Locate the cell with the specified text and output its [x, y] center coordinate. 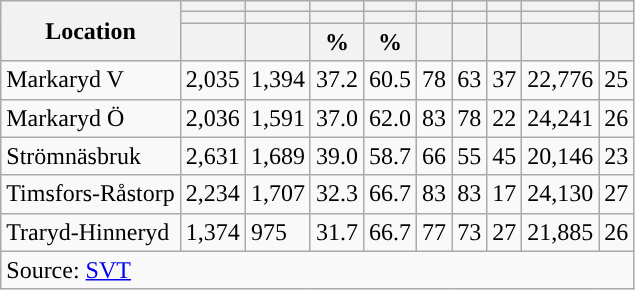
31.7 [336, 232]
1,394 [278, 80]
2,631 [212, 156]
39.0 [336, 156]
Traryd-Hinneryd [91, 232]
1,707 [278, 194]
37.0 [336, 118]
63 [470, 80]
24,241 [560, 118]
Markaryd V [91, 80]
1,374 [212, 232]
1,689 [278, 156]
45 [504, 156]
66 [434, 156]
21,885 [560, 232]
2,036 [212, 118]
1,591 [278, 118]
Markaryd Ö [91, 118]
32.3 [336, 194]
2,035 [212, 80]
58.7 [390, 156]
22,776 [560, 80]
77 [434, 232]
62.0 [390, 118]
37.2 [336, 80]
37 [504, 80]
73 [470, 232]
23 [616, 156]
975 [278, 232]
17 [504, 194]
25 [616, 80]
55 [470, 156]
2,234 [212, 194]
24,130 [560, 194]
Strömnäsbruk [91, 156]
22 [504, 118]
20,146 [560, 156]
60.5 [390, 80]
Timsfors-Råstorp [91, 194]
Location [91, 31]
Source: SVT [318, 270]
